For the text-containing cell, return its midpoint in (x, y) coordinate format. 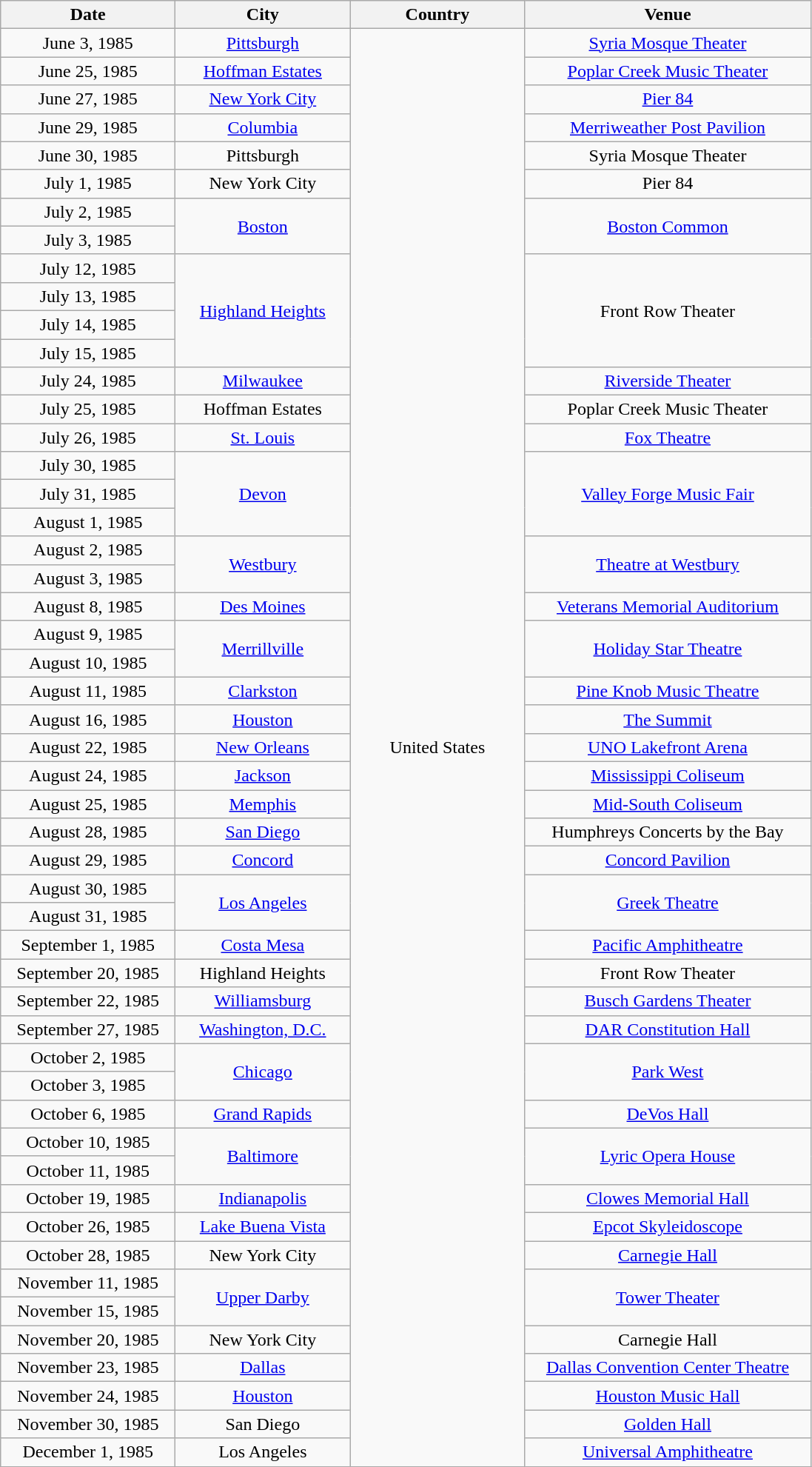
Boston Common (668, 226)
Milwaukee (263, 381)
Park West (668, 1072)
Jackson (263, 775)
July 14, 1985 (88, 324)
Houston Music Hall (668, 1396)
City (263, 15)
Upper Darby (263, 1297)
November 15, 1985 (88, 1311)
Riverside Theater (668, 381)
June 3, 1985 (88, 43)
September 20, 1985 (88, 973)
The Summit (668, 719)
July 30, 1985 (88, 466)
Tower Theater (668, 1297)
December 1, 1985 (88, 1452)
September 27, 1985 (88, 1029)
Indianapolis (263, 1198)
Merrillville (263, 649)
Memphis (263, 803)
November 24, 1985 (88, 1396)
October 2, 1985 (88, 1057)
Pine Knob Music Theatre (668, 691)
United States (437, 748)
August 22, 1985 (88, 747)
Concord (263, 861)
Columbia (263, 127)
November 30, 1985 (88, 1424)
Dallas (263, 1368)
Fox Theatre (668, 438)
August 2, 1985 (88, 550)
Devon (263, 494)
August 8, 1985 (88, 606)
Venue (668, 15)
October 26, 1985 (88, 1226)
July 31, 1985 (88, 494)
UNO Lakefront Arena (668, 747)
Lyric Opera House (668, 1156)
July 15, 1985 (88, 353)
June 30, 1985 (88, 156)
Grand Rapids (263, 1114)
Williamsburg (263, 1001)
Merriweather Post Pavilion (668, 127)
Westbury (263, 564)
November 11, 1985 (88, 1283)
Universal Amphitheatre (668, 1452)
July 3, 1985 (88, 240)
August 29, 1985 (88, 861)
July 2, 1985 (88, 212)
August 30, 1985 (88, 889)
September 22, 1985 (88, 1001)
Clowes Memorial Hall (668, 1198)
Baltimore (263, 1156)
August 1, 1985 (88, 522)
October 28, 1985 (88, 1255)
Valley Forge Music Fair (668, 494)
July 26, 1985 (88, 438)
Busch Gardens Theater (668, 1001)
June 25, 1985 (88, 71)
Washington, D.C. (263, 1029)
Clarkston (263, 691)
Des Moines (263, 606)
Pacific Amphitheatre (668, 945)
June 29, 1985 (88, 127)
Lake Buena Vista (263, 1226)
November 20, 1985 (88, 1340)
August 16, 1985 (88, 719)
Country (437, 15)
July 24, 1985 (88, 381)
Epcot Skyleidoscope (668, 1226)
August 25, 1985 (88, 803)
November 23, 1985 (88, 1368)
July 25, 1985 (88, 410)
Chicago (263, 1072)
October 3, 1985 (88, 1086)
Mid-South Coliseum (668, 803)
June 27, 1985 (88, 99)
Date (88, 15)
Boston (263, 226)
August 31, 1985 (88, 917)
St. Louis (263, 438)
August 10, 1985 (88, 663)
August 9, 1985 (88, 635)
Costa Mesa (263, 945)
New Orleans (263, 747)
Dallas Convention Center Theatre (668, 1368)
July 1, 1985 (88, 184)
DeVos Hall (668, 1114)
Greek Theatre (668, 903)
August 24, 1985 (88, 775)
August 11, 1985 (88, 691)
July 12, 1985 (88, 268)
July 13, 1985 (88, 296)
October 19, 1985 (88, 1198)
Golden Hall (668, 1424)
August 28, 1985 (88, 832)
August 3, 1985 (88, 578)
Mississippi Coliseum (668, 775)
Theatre at Westbury (668, 564)
Veterans Memorial Auditorium (668, 606)
September 1, 1985 (88, 945)
October 6, 1985 (88, 1114)
October 10, 1985 (88, 1142)
October 11, 1985 (88, 1170)
DAR Constitution Hall (668, 1029)
Concord Pavilion (668, 861)
Holiday Star Theatre (668, 649)
Humphreys Concerts by the Bay (668, 832)
